Capture the cell that displays the provided text and extract its [x, y] central coordinate. 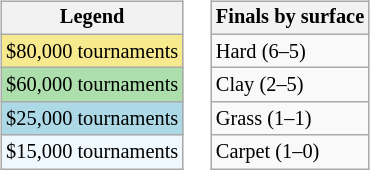
Carpet (1–0) [290, 152]
$80,000 tournaments [92, 51]
Clay (2–5) [290, 85]
$60,000 tournaments [92, 85]
Hard (6–5) [290, 51]
Grass (1–1) [290, 119]
$15,000 tournaments [92, 152]
Legend [92, 18]
$25,000 tournaments [92, 119]
Finals by surface [290, 18]
